For the text-containing cell, return its midpoint in (X, Y) coordinate format. 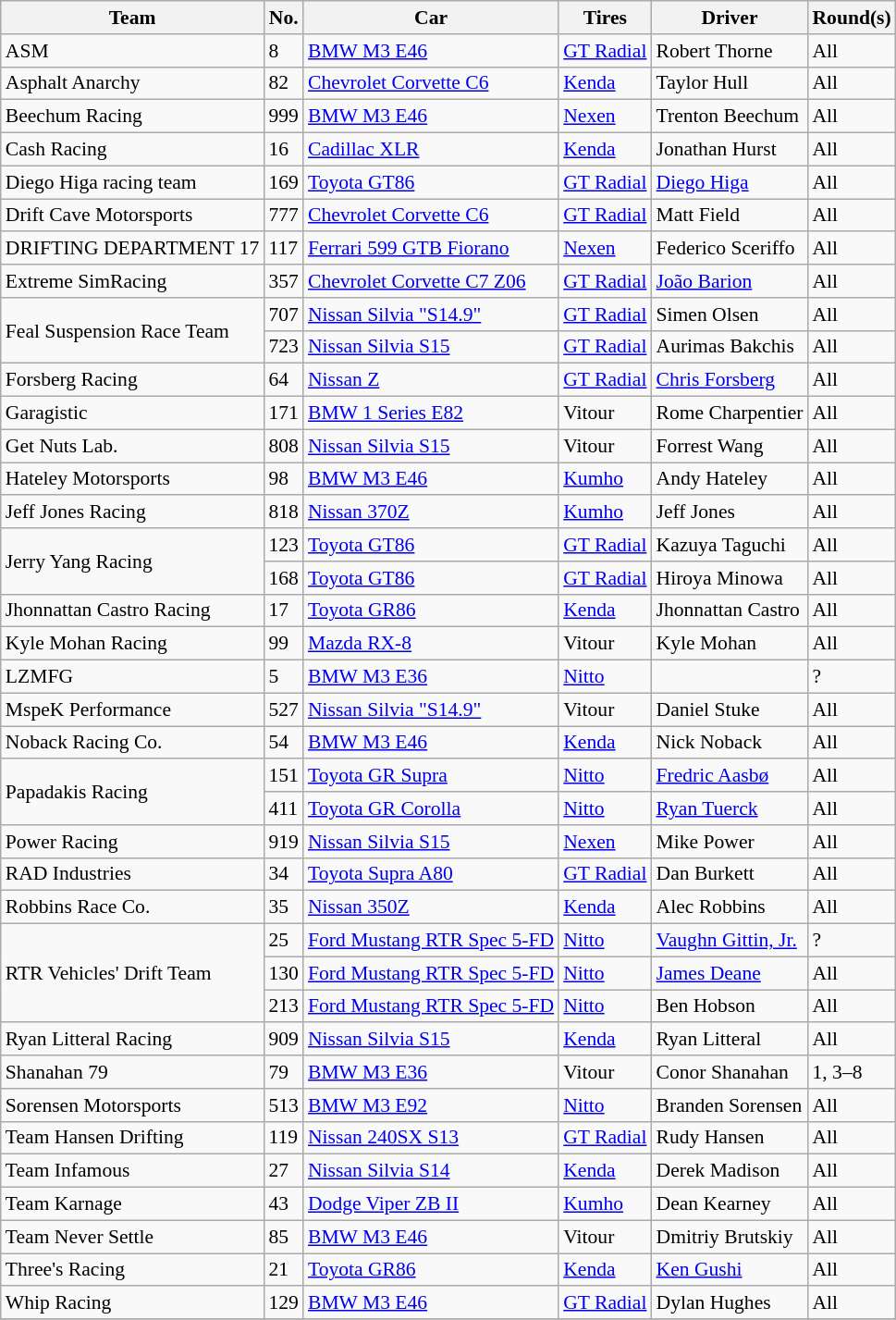
Hateley Motorsports (133, 479)
Federico Sceriffo (729, 249)
Daniel Stuke (729, 709)
999 (283, 117)
Nick Noback (729, 743)
818 (283, 512)
Mike Power (729, 842)
Jeff Jones (729, 512)
Whip Racing (133, 1303)
Dan Burkett (729, 874)
79 (283, 1072)
117 (283, 249)
Ryan Litteral Racing (133, 1040)
Toyota GR Supra (431, 776)
Matt Field (729, 216)
Alec Robbins (729, 907)
Dmitriy Brutskiy (729, 1237)
723 (283, 347)
Hiroya Minowa (729, 578)
DRIFTING DEPARTMENT 17 (133, 249)
Diego Higa racing team (133, 182)
707 (283, 315)
119 (283, 1138)
411 (283, 808)
James Deane (729, 973)
Round(s) (851, 18)
Nissan Silvia S14 (431, 1171)
Jerry Yang Racing (133, 561)
151 (283, 776)
Ryan Litteral (729, 1040)
Jhonnattan Castro Racing (133, 611)
35 (283, 907)
Andy Hateley (729, 479)
Garagistic (133, 413)
Get Nuts Lab. (133, 446)
Derek Madison (729, 1171)
513 (283, 1105)
8 (283, 51)
43 (283, 1204)
Chevrolet Corvette C7 Z06 (431, 281)
Asphalt Anarchy (133, 83)
Jonathan Hurst (729, 150)
168 (283, 578)
Team Karnage (133, 1204)
Branden Sorensen (729, 1105)
Simen Olsen (729, 315)
Drift Cave Motorsports (133, 216)
Conor Shanahan (729, 1072)
98 (283, 479)
Sorensen Motorsports (133, 1105)
Dean Kearney (729, 1204)
Nissan 350Z (431, 907)
Kazuya Taguchi (729, 545)
Driver (729, 18)
Robbins Race Co. (133, 907)
129 (283, 1303)
LZMFG (133, 677)
Rome Charpentier (729, 413)
Team Never Settle (133, 1237)
16 (283, 150)
Extreme SimRacing (133, 281)
17 (283, 611)
Car (431, 18)
527 (283, 709)
Forrest Wang (729, 446)
Power Racing (133, 842)
Beechum Racing (133, 117)
27 (283, 1171)
99 (283, 644)
Robert Thorne (729, 51)
Papadakis Racing (133, 792)
BMW M3 E92 (431, 1105)
Jhonnattan Castro (729, 611)
Three's Racing (133, 1270)
Ferrari 599 GTB Fiorano (431, 249)
Team Infamous (133, 1171)
Jeff Jones Racing (133, 512)
Kyle Mohan (729, 644)
No. (283, 18)
Taylor Hull (729, 83)
Kyle Mohan Racing (133, 644)
54 (283, 743)
Toyota GR Corolla (431, 808)
Toyota Supra A80 (431, 874)
777 (283, 216)
123 (283, 545)
Tires (605, 18)
169 (283, 182)
RTR Vehicles' Drift Team (133, 973)
Ben Hobson (729, 1006)
Fredric Aasbø (729, 776)
34 (283, 874)
357 (283, 281)
5 (283, 677)
85 (283, 1237)
Forsberg Racing (133, 380)
Nissan Z (431, 380)
BMW 1 Series E82 (431, 413)
Ryan Tuerck (729, 808)
Dodge Viper ZB II (431, 1204)
919 (283, 842)
Cadillac XLR (431, 150)
Chris Forsberg (729, 380)
Nissan 370Z (431, 512)
213 (283, 1006)
Feal Suspension Race Team (133, 331)
Rudy Hansen (729, 1138)
Vaughn Gittin, Jr. (729, 941)
64 (283, 380)
Dylan Hughes (729, 1303)
82 (283, 83)
909 (283, 1040)
Diego Higa (729, 182)
Aurimas Bakchis (729, 347)
RAD Industries (133, 874)
Team (133, 18)
Shanahan 79 (133, 1072)
MspeK Performance (133, 709)
Nissan 240SX S13 (431, 1138)
808 (283, 446)
ASM (133, 51)
1, 3–8 (851, 1072)
João Barion (729, 281)
Trenton Beechum (729, 117)
25 (283, 941)
Noback Racing Co. (133, 743)
Team Hansen Drifting (133, 1138)
Ken Gushi (729, 1270)
130 (283, 973)
171 (283, 413)
21 (283, 1270)
Cash Racing (133, 150)
Mazda RX-8 (431, 644)
